Extract the [x, y] coordinate from the center of the cell holding the provided text.  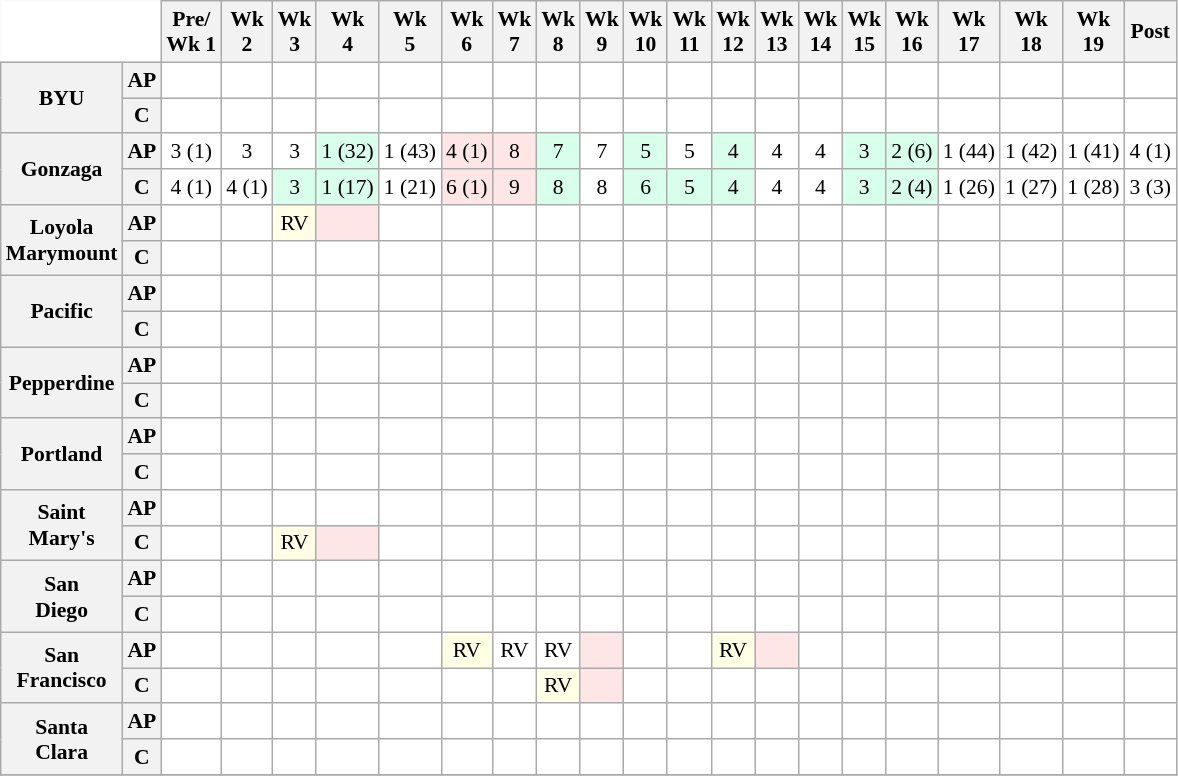
Wk2 [246, 32]
Wk5 [410, 32]
Wk4 [347, 32]
SanDiego [62, 596]
Wk18 [1031, 32]
9 [515, 187]
2 (6) [912, 152]
6 [646, 187]
Pacific [62, 312]
1 (17) [347, 187]
SaintMary's [62, 526]
Wk17 [969, 32]
1 (28) [1093, 187]
Wk3 [295, 32]
1 (44) [969, 152]
1 (41) [1093, 152]
Wk15 [864, 32]
Wk7 [515, 32]
Wk16 [912, 32]
Wk14 [821, 32]
Pepperdine [62, 382]
Wk13 [777, 32]
3 (1) [191, 152]
1 (42) [1031, 152]
LoyolaMarymount [62, 240]
Wk10 [646, 32]
Pre/Wk 1 [191, 32]
Portland [62, 454]
Wk6 [466, 32]
3 (3) [1150, 187]
Wk19 [1093, 32]
Wk9 [602, 32]
1 (26) [969, 187]
Post [1150, 32]
1 (21) [410, 187]
Wk12 [733, 32]
1 (27) [1031, 187]
Wk11 [689, 32]
BYU [62, 98]
Wk8 [558, 32]
SanFrancisco [62, 668]
6 (1) [466, 187]
SantaClara [62, 740]
Gonzaga [62, 170]
1 (32) [347, 152]
2 (4) [912, 187]
1 (43) [410, 152]
